For the text-containing cell, return its midpoint in (X, Y) coordinate format. 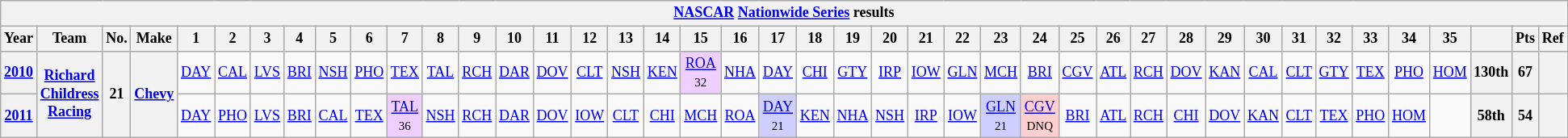
1 (196, 39)
22 (962, 39)
3 (266, 39)
ROA32 (701, 73)
16 (740, 39)
Richard Childress Racing (69, 94)
9 (477, 39)
6 (370, 39)
Year (19, 39)
19 (853, 39)
TAL (441, 73)
32 (1334, 39)
12 (589, 39)
7 (405, 39)
CGV (1077, 73)
28 (1186, 39)
2 (233, 39)
11 (552, 39)
34 (1410, 39)
23 (1001, 39)
58th (1491, 116)
2010 (19, 73)
26 (1113, 39)
GLN21 (1001, 116)
20 (890, 39)
24 (1040, 39)
Make (154, 39)
Team (69, 39)
17 (778, 39)
TAL36 (405, 116)
NASCAR Nationwide Series results (784, 13)
14 (662, 39)
8 (441, 39)
33 (1371, 39)
Pts (1526, 39)
31 (1298, 39)
Ref (1553, 39)
130th (1491, 73)
25 (1077, 39)
15 (701, 39)
18 (815, 39)
29 (1225, 39)
27 (1149, 39)
ROA (740, 116)
35 (1450, 39)
CGVDNQ (1040, 116)
Chevy (154, 94)
GLN (962, 73)
30 (1264, 39)
4 (299, 39)
No. (116, 39)
2011 (19, 116)
DAY21 (778, 116)
67 (1526, 73)
54 (1526, 116)
5 (333, 39)
13 (627, 39)
10 (515, 39)
